Identify which cell holds the provided text, then report its (x, y) central coordinate. 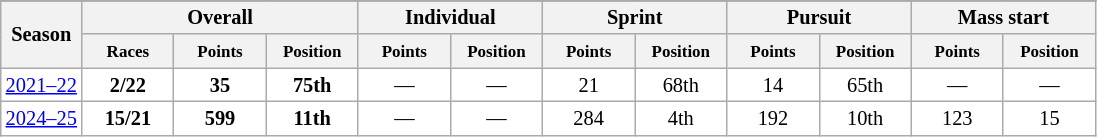
2021–22 (42, 85)
Mass start (1003, 17)
10th (865, 118)
123 (957, 118)
Overall (220, 17)
Sprint (635, 17)
15/21 (128, 118)
Season (42, 34)
65th (865, 85)
599 (220, 118)
11th (312, 118)
75th (312, 85)
15 (1049, 118)
192 (773, 118)
35 (220, 85)
284 (589, 118)
68th (681, 85)
Pursuit (819, 17)
14 (773, 85)
2/22 (128, 85)
21 (589, 85)
2024–25 (42, 118)
Individual (450, 17)
4th (681, 118)
Races (128, 51)
